Return the (X, Y) coordinate for the center point of the cell that contains the specified text.  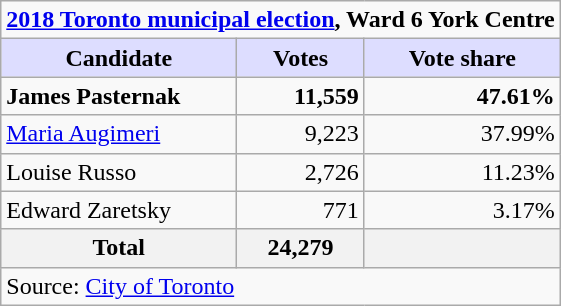
Votes (301, 58)
771 (301, 210)
3.17% (462, 210)
Total (119, 248)
24,279 (301, 248)
James Pasternak (119, 96)
Candidate (119, 58)
37.99% (462, 134)
Vote share (462, 58)
11,559 (301, 96)
11.23% (462, 172)
Source: City of Toronto (281, 286)
47.61% (462, 96)
Louise Russo (119, 172)
9,223 (301, 134)
Maria Augimeri (119, 134)
2,726 (301, 172)
Edward Zaretsky (119, 210)
2018 Toronto municipal election, Ward 6 York Centre (281, 20)
